Provide the [x, y] coordinate of the cell's center where the given text is located.  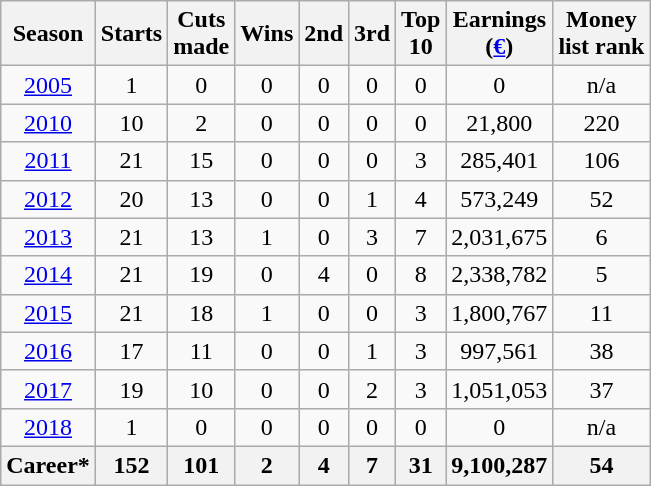
5 [602, 275]
2012 [48, 199]
21,800 [500, 123]
17 [131, 351]
Career* [48, 465]
2005 [48, 85]
2,031,675 [500, 237]
Season [48, 34]
101 [202, 465]
2017 [48, 389]
1,051,053 [500, 389]
2nd [324, 34]
2010 [48, 123]
152 [131, 465]
2015 [48, 313]
38 [602, 351]
Earnings(€) [500, 34]
6 [602, 237]
2,338,782 [500, 275]
52 [602, 199]
Wins [267, 34]
2016 [48, 351]
18 [202, 313]
2011 [48, 161]
9,100,287 [500, 465]
2014 [48, 275]
Top10 [421, 34]
997,561 [500, 351]
220 [602, 123]
3rd [372, 34]
Moneylist rank [602, 34]
31 [421, 465]
106 [602, 161]
2018 [48, 427]
8 [421, 275]
285,401 [500, 161]
15 [202, 161]
2013 [48, 237]
37 [602, 389]
54 [602, 465]
1,800,767 [500, 313]
20 [131, 199]
Cutsmade [202, 34]
Starts [131, 34]
573,249 [500, 199]
